Pinpoint the cell where the given text exists, returning its [X, Y] midpoint coordinate. 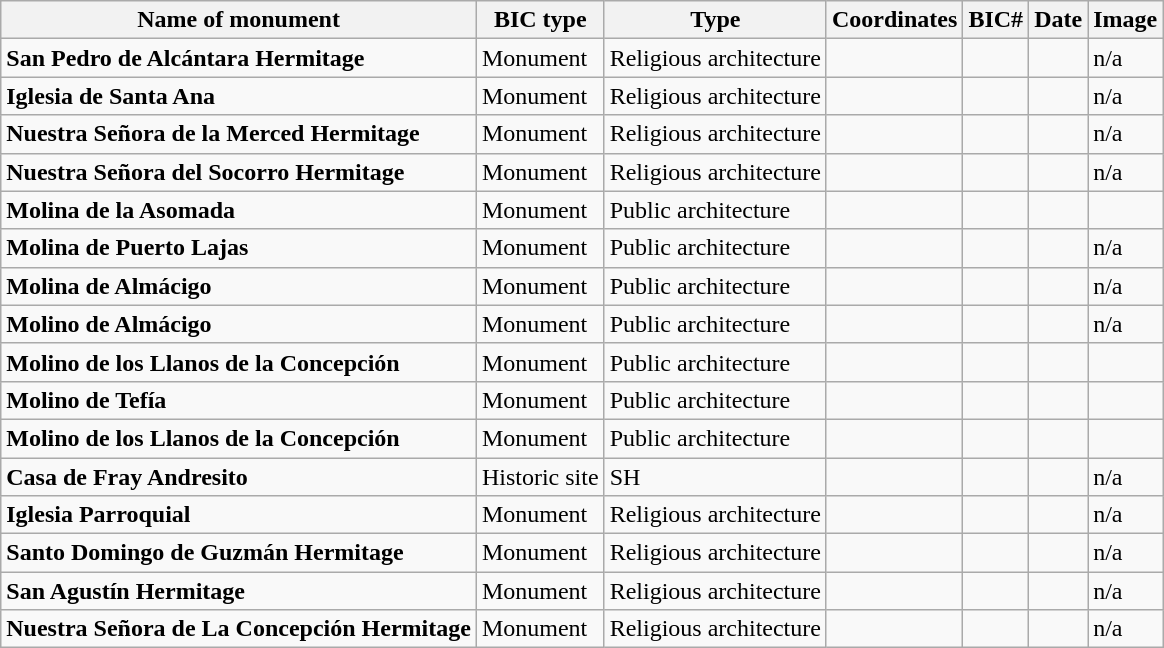
Iglesia de Santa Ana [239, 96]
BIC# [996, 20]
Molina de Puerto Lajas [239, 248]
San Pedro de Alcántara Hermitage [239, 58]
Historic site [540, 477]
Image [1126, 20]
Name of monument [239, 20]
Date [1058, 20]
Casa de Fray Andresito [239, 477]
Santo Domingo de Guzmán Hermitage [239, 553]
Type [715, 20]
Nuestra Señora de la Merced Hermitage [239, 134]
San Agustín Hermitage [239, 591]
Coordinates [894, 20]
Molino de Tefía [239, 400]
SH [715, 477]
Molina de la Asomada [239, 210]
BIC type [540, 20]
Molino de Almácigo [239, 324]
Molina de Almácigo [239, 286]
Nuestra Señora de La Concepción Hermitage [239, 629]
Nuestra Señora del Socorro Hermitage [239, 172]
Iglesia Parroquial [239, 515]
